Identify which cell holds the provided text, then report its (X, Y) central coordinate. 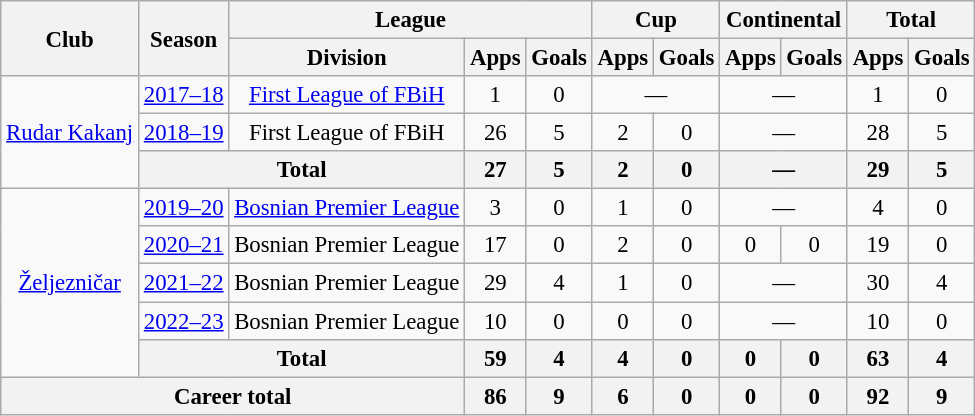
Club (70, 38)
27 (496, 170)
6 (622, 396)
86 (496, 396)
30 (878, 283)
Željezničar (70, 283)
28 (878, 133)
2018–19 (184, 133)
92 (878, 396)
Career total (233, 396)
Season (184, 38)
League (410, 20)
19 (878, 245)
3 (496, 208)
Division (347, 58)
2020–21 (184, 245)
Rudar Kakanj (70, 132)
26 (496, 133)
63 (878, 358)
2019–20 (184, 208)
Cup (656, 20)
Continental (784, 20)
2017–18 (184, 95)
2022–23 (184, 321)
59 (496, 358)
17 (496, 245)
2021–22 (184, 283)
